Extract the [X, Y] coordinate from the center of the cell holding the provided text.  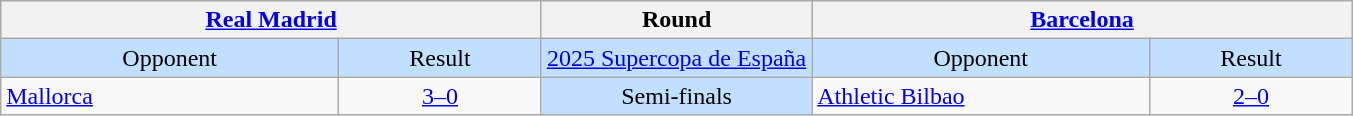
2025 Supercopa de España [676, 58]
Mallorca [170, 96]
3–0 [440, 96]
Semi-finals [676, 96]
Barcelona [1082, 20]
2–0 [1252, 96]
Athletic Bilbao [981, 96]
Real Madrid [272, 20]
Round [676, 20]
